From the cell containing the given text, extract its center point as [x, y] coordinate. 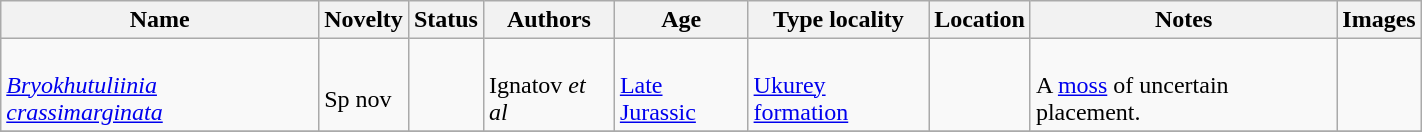
Late Jurassic [681, 85]
Age [681, 20]
A moss of uncertain placement. [1183, 85]
Ignatov et al [548, 85]
Type locality [838, 20]
Images [1379, 20]
Notes [1183, 20]
Ukurey formation [838, 85]
Name [160, 20]
Bryokhutuliinia crassimarginata [160, 85]
Status [446, 20]
Location [980, 20]
Novelty [364, 20]
Authors [548, 20]
Sp nov [364, 85]
